Detect which cell encompasses the target text, then output its [X, Y] center coordinate. 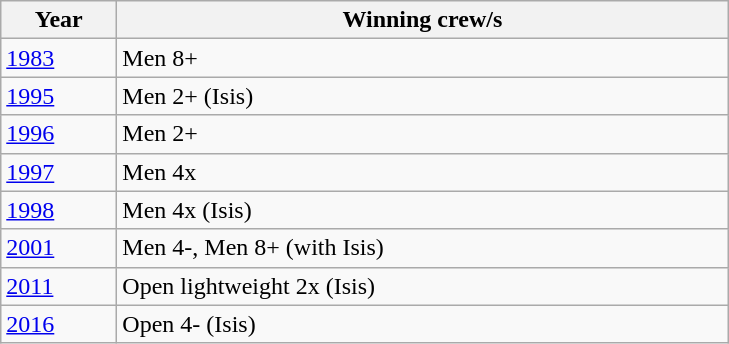
Men 2+ [422, 134]
Men 4x [422, 172]
Men 8+ [422, 58]
Open 4- (Isis) [422, 324]
2001 [59, 248]
1998 [59, 210]
1983 [59, 58]
1996 [59, 134]
1997 [59, 172]
1995 [59, 96]
Men 2+ (Isis) [422, 96]
2011 [59, 286]
Winning crew/s [422, 20]
Year [59, 20]
Men 4x (Isis) [422, 210]
Open lightweight 2x (Isis) [422, 286]
2016 [59, 324]
Men 4-, Men 8+ (with Isis) [422, 248]
